Output the [X, Y] coordinate of the center of the cell containing the given text.  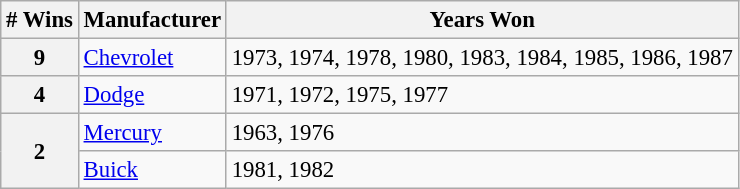
9 [40, 58]
Buick [152, 170]
# Wins [40, 20]
Dodge [152, 95]
1981, 1982 [482, 170]
1963, 1976 [482, 133]
1971, 1972, 1975, 1977 [482, 95]
Manufacturer [152, 20]
Chevrolet [152, 58]
4 [40, 95]
1973, 1974, 1978, 1980, 1983, 1984, 1985, 1986, 1987 [482, 58]
Mercury [152, 133]
2 [40, 152]
Years Won [482, 20]
